Locate the cell with the specified text and output its (X, Y) center coordinate. 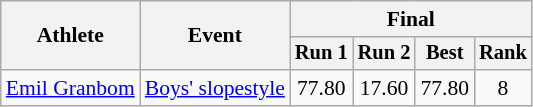
Boys' slopestyle (215, 88)
Best (444, 54)
Emil Granbom (70, 88)
Event (215, 36)
Rank (503, 54)
Athlete (70, 36)
17.60 (384, 88)
Run 2 (384, 54)
8 (503, 88)
Final (411, 19)
Run 1 (322, 54)
